Determine the [x, y] coordinate at the center of the cell enclosing the given text.  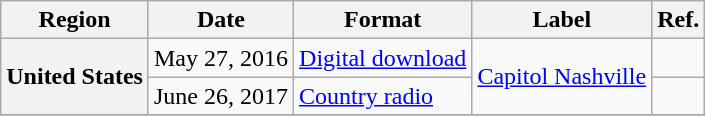
Label [562, 20]
Ref. [678, 20]
June 26, 2017 [220, 96]
Region [75, 20]
Country radio [383, 96]
Digital download [383, 58]
Format [383, 20]
Capitol Nashville [562, 77]
United States [75, 77]
Date [220, 20]
May 27, 2016 [220, 58]
